Detect which cell encompasses the target text, then output its (X, Y) center coordinate. 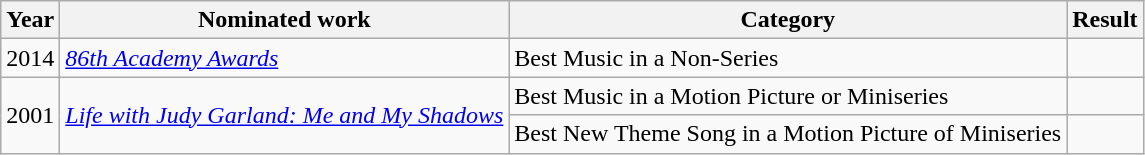
86th Academy Awards (284, 58)
Nominated work (284, 20)
2001 (30, 115)
Category (788, 20)
Life with Judy Garland: Me and My Shadows (284, 115)
Best New Theme Song in a Motion Picture of Miniseries (788, 134)
Result (1105, 20)
Year (30, 20)
Best Music in a Motion Picture or Miniseries (788, 96)
2014 (30, 58)
Best Music in a Non-Series (788, 58)
